For the text-containing cell, return its midpoint in (x, y) coordinate format. 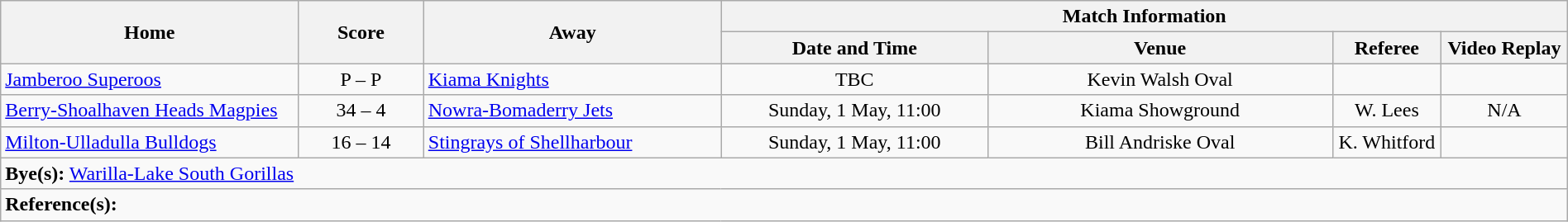
Nowra-Bomaderry Jets (572, 111)
Bill Andriske Oval (1159, 142)
Milton-Ulladulla Bulldogs (150, 142)
TBC (854, 79)
Bye(s): Warilla-Lake South Gorillas (784, 173)
Referee (1387, 48)
W. Lees (1387, 111)
Kevin Walsh Oval (1159, 79)
Video Replay (1505, 48)
34 – 4 (361, 111)
Stingrays of Shellharbour (572, 142)
Kiama Knights (572, 79)
N/A (1505, 111)
Kiama Showground (1159, 111)
Match Information (1145, 17)
Venue (1159, 48)
16 – 14 (361, 142)
Jamberoo Superoos (150, 79)
Reference(s): (784, 205)
Away (572, 32)
Date and Time (854, 48)
K. Whitford (1387, 142)
Score (361, 32)
P – P (361, 79)
Home (150, 32)
Berry-Shoalhaven Heads Magpies (150, 111)
